Search for the cell housing the specified text and yield its [x, y] center coordinate. 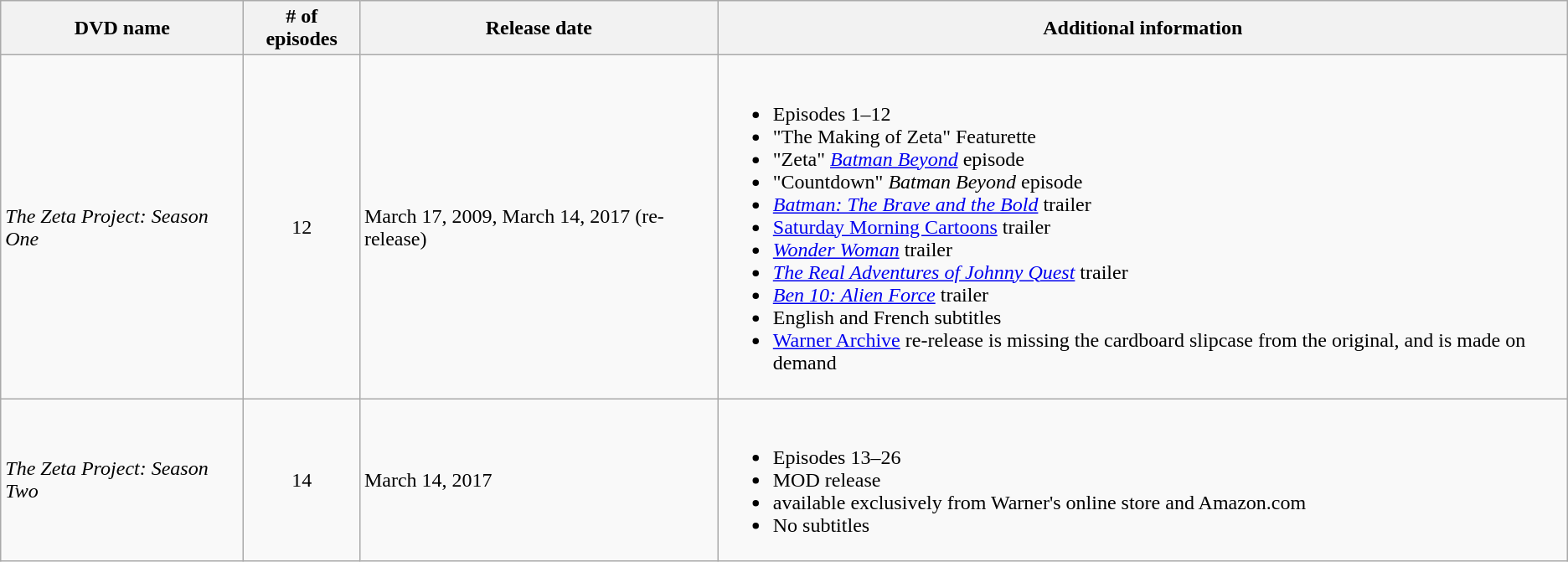
March 14, 2017 [539, 480]
March 17, 2009, March 14, 2017 (re-release) [539, 227]
# of episodes [302, 28]
14 [302, 480]
Episodes 13–26MOD releaseavailable exclusively from Warner's online store and Amazon.comNo subtitles [1142, 480]
The Zeta Project: Season One [122, 227]
Additional information [1142, 28]
DVD name [122, 28]
The Zeta Project: Season Two [122, 480]
Release date [539, 28]
12 [302, 227]
